Detect which cell encompasses the target text, then output its (x, y) center coordinate. 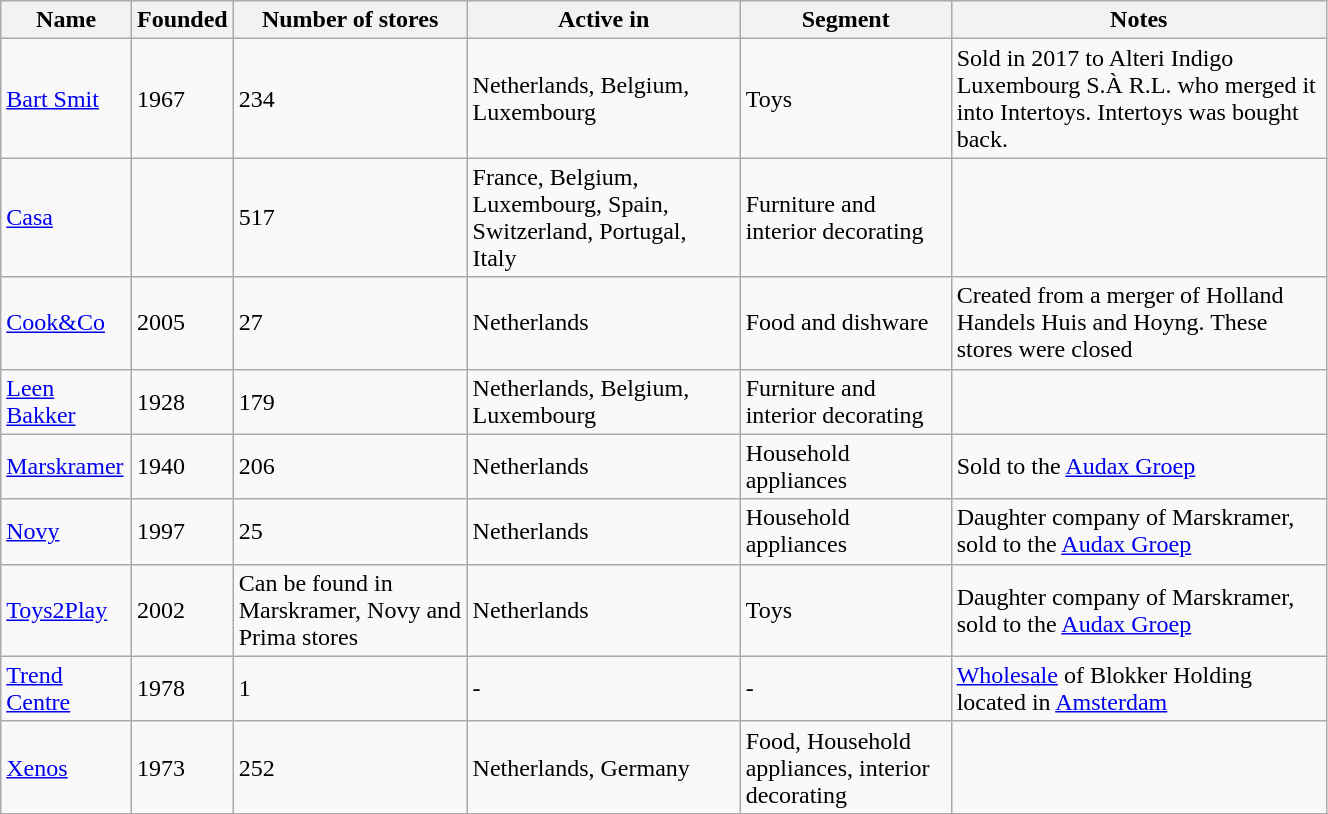
Notes (1138, 20)
2005 (182, 323)
1973 (182, 767)
517 (350, 218)
Number of stores (350, 20)
Founded (182, 20)
Cook&Co (66, 323)
Bart Smit (66, 98)
1 (350, 688)
Toys2Play (66, 610)
1997 (182, 532)
25 (350, 532)
Casa (66, 218)
Sold in 2017 to Alteri Indigo Luxembourg S.À R.L. who merged it into Intertoys. Intertoys was bought back. (1138, 98)
1928 (182, 402)
Segment (846, 20)
1967 (182, 98)
1978 (182, 688)
France, Belgium, Luxembourg, Spain, Switzerland, Portugal, Italy (604, 218)
Sold to the Audax Groep (1138, 466)
Name (66, 20)
206 (350, 466)
Xenos (66, 767)
Novy (66, 532)
Trend Centre (66, 688)
179 (350, 402)
2002 (182, 610)
Created from a merger of Holland Handels Huis and Hoyng. These stores were closed (1138, 323)
27 (350, 323)
Wholesale of Blokker Holding located in Amsterdam (1138, 688)
Leen Bakker (66, 402)
Food and dishware (846, 323)
252 (350, 767)
1940 (182, 466)
Marskramer (66, 466)
Food, Household appliances, interior decorating (846, 767)
Can be found in Marskramer, Novy and Prima stores (350, 610)
Netherlands, Germany (604, 767)
Active in (604, 20)
234 (350, 98)
